Identify which cell holds the provided text, then report its [x, y] central coordinate. 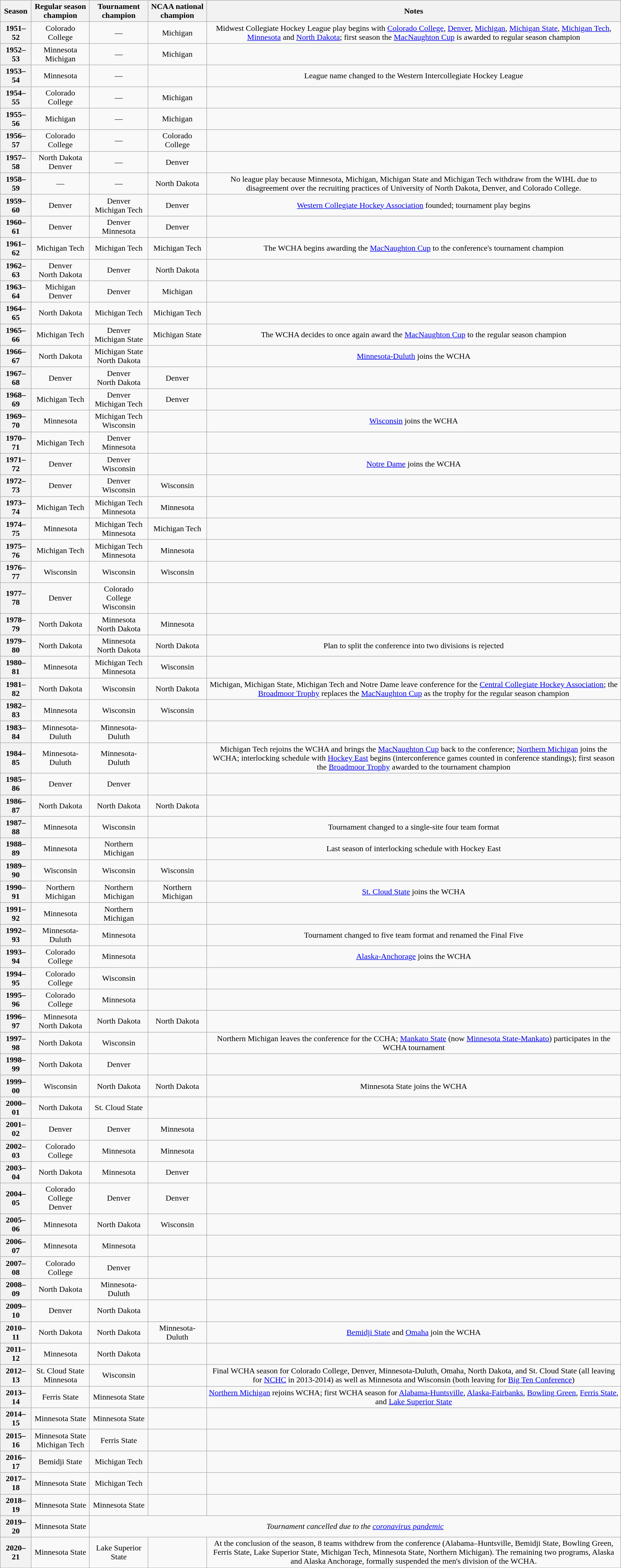
1960–61 [16, 227]
1962–63 [16, 270]
Season [16, 11]
1993–94 [16, 956]
1992–93 [16, 935]
Michigan TechWisconsin [119, 421]
1958–59 [16, 184]
2006–07 [16, 1246]
St. Cloud State joins the WCHA [414, 892]
2020–21 [16, 1552]
Alaska-Anchorage joins the WCHA [414, 956]
1971–72 [16, 464]
1977–78 [16, 598]
2008–09 [16, 1289]
1990–91 [16, 892]
Northern Michigan leaves the conference for the CCHA; Mankato State (now Minnesota State-Mankato) participates in the WCHA tournament [414, 1043]
1998–99 [16, 1064]
St. Cloud State [119, 1107]
2009–10 [16, 1310]
Bemidji State [60, 1462]
Western Collegiate Hockey Association founded; tournament play begins [414, 205]
1965–66 [16, 335]
2013–14 [16, 1397]
1991–92 [16, 913]
Lake Superior State [119, 1552]
1970–71 [16, 442]
2005–06 [16, 1224]
MichiganDenver [60, 292]
2003–04 [16, 1172]
1982–83 [16, 710]
1969–70 [16, 421]
1952–53 [16, 54]
2004–05 [16, 1198]
Minnesota-Duluth joins the WCHA [414, 356]
1984–85 [16, 758]
Tournament cancelled due to the coronavirus pandemic [355, 1527]
North DakotaDenver [60, 162]
DenverMichigan State [119, 335]
1964–65 [16, 313]
Minnesota StateMichigan Tech [60, 1440]
1959–60 [16, 205]
1995–96 [16, 1000]
2011–12 [16, 1354]
2007–08 [16, 1267]
2001–02 [16, 1129]
2015–16 [16, 1440]
1974–75 [16, 529]
2000–01 [16, 1107]
1972–73 [16, 485]
NCAA national champion [177, 11]
1983–84 [16, 732]
2016–17 [16, 1462]
1996–97 [16, 1021]
1985–86 [16, 784]
1976–77 [16, 572]
Minnesota State joins the WCHA [414, 1086]
1980–81 [16, 667]
1963–64 [16, 292]
1966–67 [16, 356]
2014–15 [16, 1418]
2012–13 [16, 1375]
Tournament changed to five team format and renamed the Final Five [414, 935]
1979–80 [16, 646]
1961–62 [16, 248]
Notes [414, 11]
1978–79 [16, 624]
The WCHA begins awarding the MacNaughton Cup to the conference's tournament champion [414, 248]
2002–03 [16, 1151]
1951–52 [16, 32]
1989–90 [16, 870]
1955–56 [16, 119]
Bemidji State and Omaha join the WCHA [414, 1332]
1999–00 [16, 1086]
MinnesotaMichigan [60, 54]
1967–68 [16, 378]
Colorado CollegeWisconsin [119, 598]
1987–88 [16, 827]
1981–82 [16, 689]
1997–98 [16, 1043]
1953–54 [16, 76]
The WCHA decides to once again award the MacNaughton Cup to the regular season champion [414, 335]
1973–74 [16, 507]
1986–87 [16, 806]
Wisconsin joins the WCHA [414, 421]
Regular season champion [60, 11]
1957–58 [16, 162]
St. Cloud StateMinnesota [60, 1375]
Colorado CollegeDenver [60, 1198]
Northern Michigan rejoins WCHA; first WCHA season for Alabama-Huntsville, Alaska-Fairbanks, Bowling Green, Ferris State, and Lake Superior State [414, 1397]
1968–69 [16, 399]
Michigan StateNorth Dakota [119, 356]
1988–89 [16, 849]
2010–11 [16, 1332]
Plan to split the conference into two divisions is rejected [414, 646]
Tournament changed to a single-site four team format [414, 827]
1994–95 [16, 978]
1956–57 [16, 141]
2017–18 [16, 1483]
1975–76 [16, 550]
2019–20 [16, 1527]
League name changed to the Western Intercollegiate Hockey League [414, 76]
2018–19 [16, 1505]
Notre Dame joins the WCHA [414, 464]
Michigan State [177, 335]
Tournament champion [119, 11]
1954–55 [16, 97]
Last season of interlocking schedule with Hockey East [414, 849]
